Output the (x, y) coordinate of the center of the cell containing the given text.  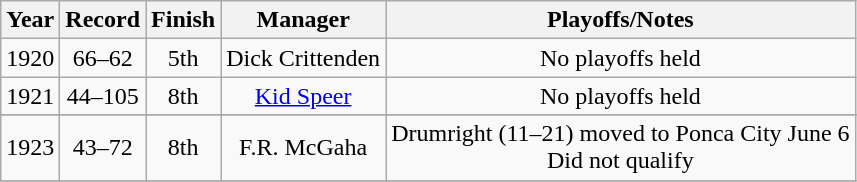
Playoffs/Notes (620, 20)
Year (30, 20)
1921 (30, 96)
Manager (304, 20)
1923 (30, 148)
66–62 (103, 58)
Drumright (11–21) moved to Ponca City June 6Did not qualify (620, 148)
Dick Crittenden (304, 58)
44–105 (103, 96)
Kid Speer (304, 96)
F.R. McGaha (304, 148)
1920 (30, 58)
5th (184, 58)
43–72 (103, 148)
Record (103, 20)
Finish (184, 20)
